From the cell containing the given text, extract its center point as [X, Y] coordinate. 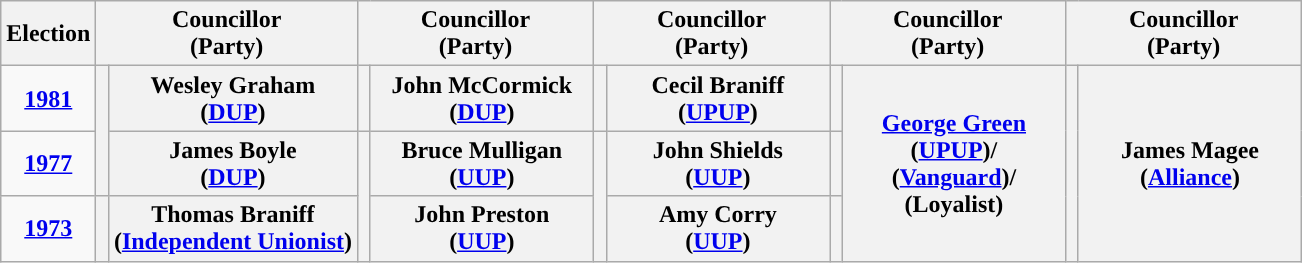
John McCormick (DUP) [482, 98]
James Magee (Alliance) [1190, 164]
George Green (UPUP)/ (Vanguard)/ (Loyalist) [954, 164]
Wesley Graham (DUP) [232, 98]
Thomas Braniff (Independent Unionist) [232, 228]
James Boyle (DUP) [232, 164]
Amy Corry (UUP) [718, 228]
Bruce Mulligan (UUP) [482, 164]
1977 [48, 164]
Election [48, 34]
1981 [48, 98]
Cecil Braniff (UPUP) [718, 98]
John Preston (UUP) [482, 228]
John Shields (UUP) [718, 164]
1973 [48, 228]
